Return (x, y) of the center of cell containing provided text 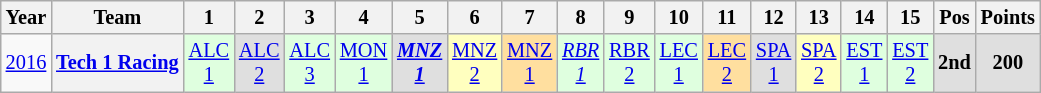
15 (910, 17)
Team (117, 17)
7 (530, 17)
SPA1 (774, 63)
6 (474, 17)
1 (209, 17)
LEC1 (679, 63)
200 (1008, 63)
10 (679, 17)
2 (259, 17)
5 (420, 17)
4 (364, 17)
ALC3 (309, 63)
EST2 (910, 63)
14 (864, 17)
8 (580, 17)
Points (1008, 17)
12 (774, 17)
11 (727, 17)
EST1 (864, 63)
2nd (954, 63)
2016 (26, 63)
Year (26, 17)
Pos (954, 17)
SPA2 (818, 63)
MON1 (364, 63)
LEC2 (727, 63)
ALC1 (209, 63)
ALC2 (259, 63)
MNZ2 (474, 63)
Tech 1 Racing (117, 63)
13 (818, 17)
RBR1 (580, 63)
3 (309, 17)
RBR2 (629, 63)
9 (629, 17)
